Return [x, y] of the center of cell containing provided text 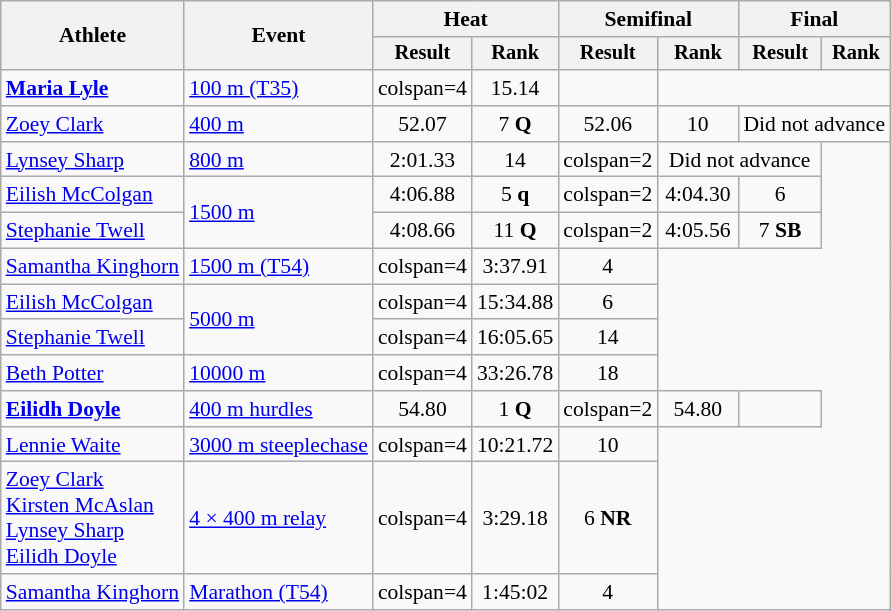
400 m hurdles [278, 409]
Zoey ClarkKirsten McAslanLynsey SharpEilidh Doyle [92, 518]
4:05.56 [698, 231]
1500 m [278, 212]
Semifinal [648, 19]
10:21.72 [515, 445]
Lynsey Sharp [92, 160]
Athlete [92, 36]
1 Q [515, 409]
Event [278, 36]
Heat [466, 19]
3000 m steeplechase [278, 445]
Lennie Waite [92, 445]
5 q [515, 195]
3:29.18 [515, 518]
11 Q [515, 231]
33:26.78 [515, 373]
Marathon (T54) [278, 592]
400 m [278, 124]
18 [608, 373]
16:05.65 [515, 338]
4:06.88 [422, 195]
4:04.30 [698, 195]
10000 m [278, 373]
52.06 [608, 124]
4:08.66 [422, 231]
52.07 [422, 124]
2:01.33 [422, 160]
Zoey Clark [92, 124]
Eilidh Doyle [92, 409]
Final [814, 19]
800 m [278, 160]
Beth Potter [92, 373]
100 m (T35) [278, 88]
7 Q [515, 124]
1500 m (T54) [278, 267]
4 × 400 m relay [278, 518]
15:34.88 [515, 302]
Maria Lyle [92, 88]
5000 m [278, 320]
6 NR [608, 518]
15.14 [515, 88]
1:45:02 [515, 592]
7 SB [780, 231]
3:37.91 [515, 267]
